Output the (x, y) coordinate of the center of the cell containing the given text.  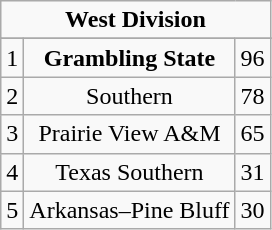
5 (12, 210)
Grambling State (130, 58)
65 (252, 134)
96 (252, 58)
Southern (130, 96)
3 (12, 134)
4 (12, 172)
1 (12, 58)
Prairie View A&M (130, 134)
78 (252, 96)
Arkansas–Pine Bluff (130, 210)
30 (252, 210)
2 (12, 96)
31 (252, 172)
Texas Southern (130, 172)
West Division (136, 20)
